Determine the (X, Y) coordinate at the center of the cell enclosing the given text.  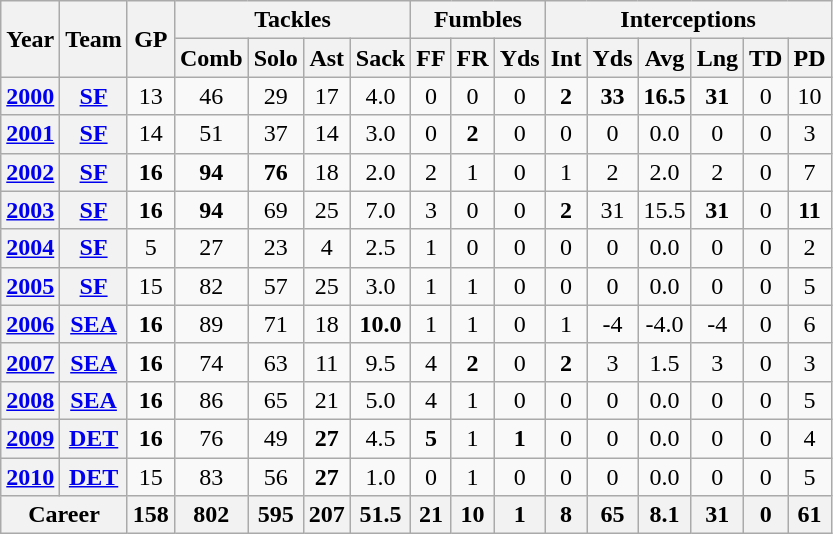
2006 (30, 324)
FR (472, 58)
FF (431, 58)
1.0 (380, 477)
83 (211, 477)
5.0 (380, 400)
-4.0 (664, 324)
Ast (326, 58)
2004 (30, 248)
56 (276, 477)
Lng (717, 58)
7.0 (380, 210)
86 (211, 400)
63 (276, 362)
PD (810, 58)
Tackles (292, 20)
2000 (30, 96)
16.5 (664, 96)
9.5 (380, 362)
Int (566, 58)
82 (211, 286)
33 (612, 96)
61 (810, 515)
13 (150, 96)
23 (276, 248)
17 (326, 96)
51.5 (380, 515)
49 (276, 438)
Solo (276, 58)
2008 (30, 400)
8 (566, 515)
2001 (30, 134)
29 (276, 96)
8.1 (664, 515)
207 (326, 515)
Avg (664, 58)
4.5 (380, 438)
71 (276, 324)
6 (810, 324)
10.0 (380, 324)
37 (276, 134)
2002 (30, 172)
Interceptions (688, 20)
2007 (30, 362)
15.5 (664, 210)
595 (276, 515)
89 (211, 324)
74 (211, 362)
51 (211, 134)
158 (150, 515)
4.0 (380, 96)
GP (150, 39)
802 (211, 515)
Year (30, 39)
Career (64, 515)
2010 (30, 477)
46 (211, 96)
1.5 (664, 362)
57 (276, 286)
Team (94, 39)
2009 (30, 438)
Sack (380, 58)
Fumbles (478, 20)
2005 (30, 286)
2.5 (380, 248)
7 (810, 172)
69 (276, 210)
TD (766, 58)
2003 (30, 210)
Comb (211, 58)
